Scan for the cell matching the given text and deliver its [x, y] coordinate at center. 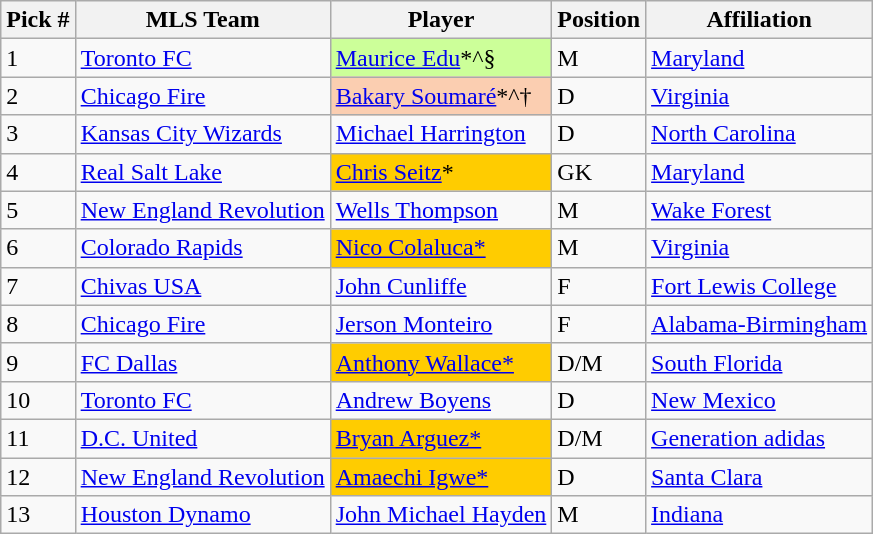
13 [38, 515]
Player [441, 20]
Fort Lewis College [760, 286]
Affiliation [760, 20]
GK [599, 172]
Generation adidas [760, 438]
Alabama-Birmingham [760, 324]
12 [38, 477]
Jerson Monteiro [441, 324]
10 [38, 400]
Pick # [38, 20]
1 [38, 58]
North Carolina [760, 134]
11 [38, 438]
Houston Dynamo [202, 515]
2 [38, 96]
Maurice Edu*^§ [441, 58]
Position [599, 20]
New Mexico [760, 400]
MLS Team [202, 20]
4 [38, 172]
South Florida [760, 362]
Chivas USA [202, 286]
6 [38, 248]
9 [38, 362]
Amaechi Igwe* [441, 477]
Andrew Boyens [441, 400]
Colorado Rapids [202, 248]
5 [38, 210]
Bryan Arguez* [441, 438]
Indiana [760, 515]
Real Salt Lake [202, 172]
Chris Seitz* [441, 172]
Wake Forest [760, 210]
FC Dallas [202, 362]
7 [38, 286]
D.C. United [202, 438]
Michael Harrington [441, 134]
8 [38, 324]
Nico Colaluca* [441, 248]
Anthony Wallace* [441, 362]
Wells Thompson [441, 210]
Bakary Soumaré*^† [441, 96]
Kansas City Wizards [202, 134]
John Cunliffe [441, 286]
Santa Clara [760, 477]
John Michael Hayden [441, 515]
3 [38, 134]
